Capture the cell that displays the provided text and extract its (X, Y) central coordinate. 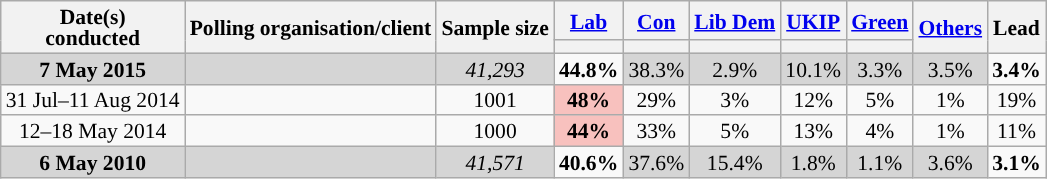
41,293 (494, 68)
48% (588, 100)
12–18 May 2014 (93, 132)
12% (813, 100)
Others (950, 27)
6 May 2010 (93, 162)
10.1% (813, 68)
29% (656, 100)
3% (734, 100)
UKIP (813, 20)
Polling organisation/client (311, 27)
7 May 2015 (93, 68)
33% (656, 132)
3.6% (950, 162)
Sample size (494, 27)
40.6% (588, 162)
1000 (494, 132)
31 Jul–11 Aug 2014 (93, 100)
41,571 (494, 162)
Date(s)conducted (93, 27)
38.3% (656, 68)
Con (656, 20)
37.6% (656, 162)
Green (880, 20)
Lead (1016, 27)
Lab (588, 20)
19% (1016, 100)
2.9% (734, 68)
3.3% (880, 68)
44% (588, 132)
4% (880, 132)
Lib Dem (734, 20)
1.1% (880, 162)
13% (813, 132)
15.4% (734, 162)
3.1% (1016, 162)
3.4% (1016, 68)
1.8% (813, 162)
11% (1016, 132)
44.8% (588, 68)
3.5% (950, 68)
1001 (494, 100)
